From the cell containing the given text, extract its center point as (x, y) coordinate. 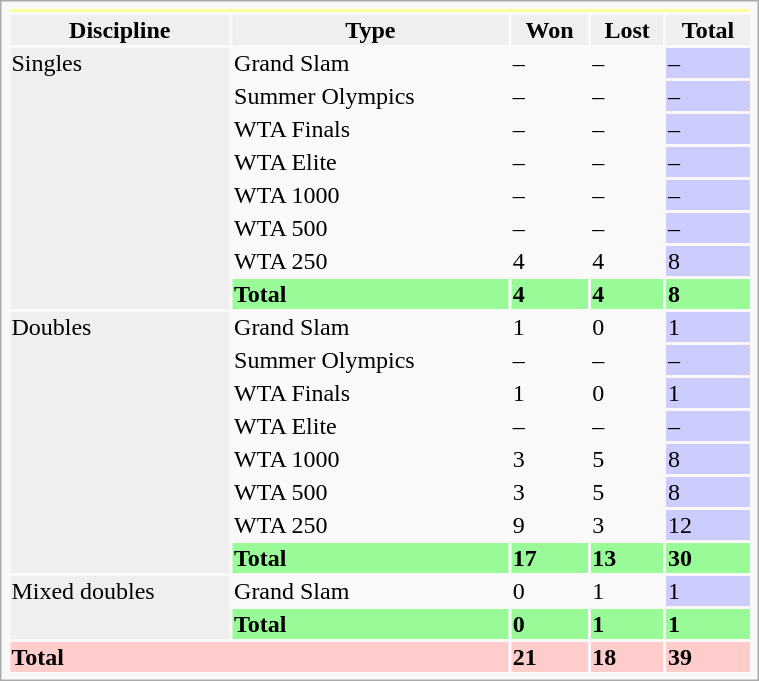
17 (550, 558)
13 (628, 558)
Singles (120, 178)
Doubles (120, 442)
Lost (628, 30)
18 (628, 657)
21 (550, 657)
Discipline (120, 30)
30 (708, 558)
Won (550, 30)
39 (708, 657)
Type (371, 30)
12 (708, 525)
Mixed doubles (120, 608)
9 (550, 525)
